For the text-containing cell, return its midpoint in [x, y] coordinate format. 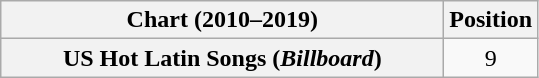
Position [491, 20]
Chart (2010–2019) [222, 20]
9 [491, 58]
US Hot Latin Songs (Billboard) [222, 58]
